Locate the cell with the specified text and output its (X, Y) center coordinate. 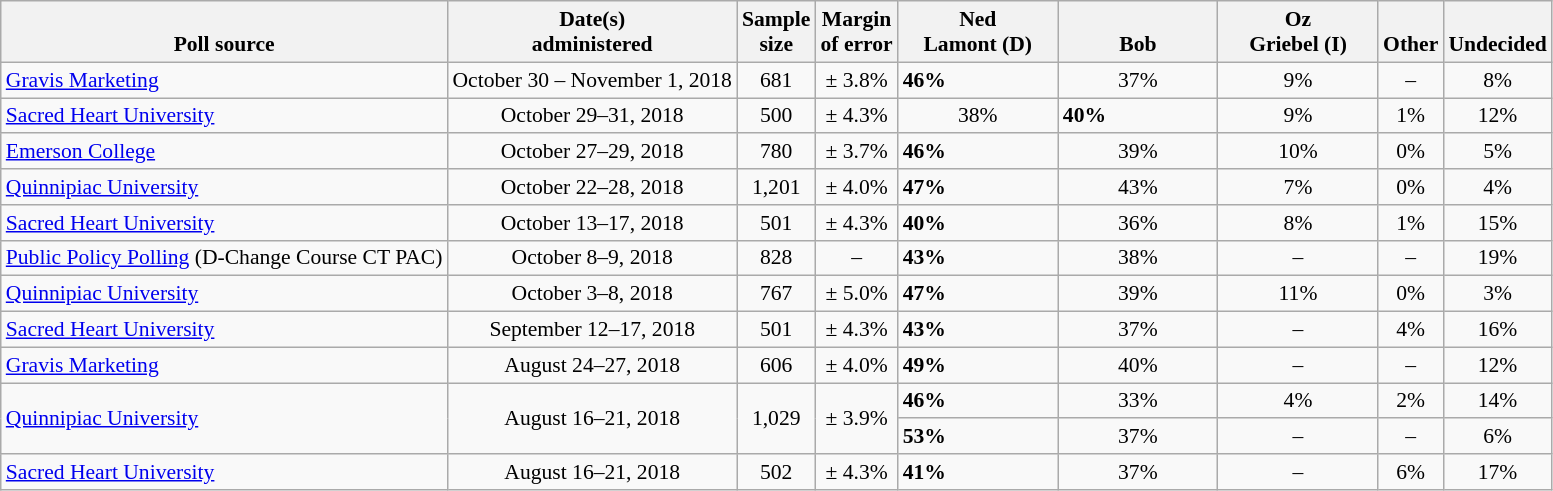
1,029 (776, 418)
14% (1497, 401)
August 24–27, 2018 (592, 365)
October 27–29, 2018 (592, 152)
Undecided (1497, 32)
± 5.0% (856, 294)
October 30 – November 1, 2018 (592, 80)
500 (776, 116)
10% (1298, 152)
828 (776, 258)
OzGriebel (I) (1298, 32)
53% (978, 437)
± 3.9% (856, 418)
October 8–9, 2018 (592, 258)
17% (1497, 472)
16% (1497, 330)
5% (1497, 152)
1,201 (776, 187)
49% (978, 365)
Other (1410, 32)
Marginof error (856, 32)
± 3.8% (856, 80)
36% (1138, 223)
681 (776, 80)
15% (1497, 223)
3% (1497, 294)
NedLamont (D) (978, 32)
October 13–17, 2018 (592, 223)
767 (776, 294)
± 3.7% (856, 152)
33% (1138, 401)
19% (1497, 258)
606 (776, 365)
Poll source (224, 32)
Samplesize (776, 32)
Public Policy Polling (D-Change Course CT PAC) (224, 258)
Date(s)administered (592, 32)
780 (776, 152)
11% (1298, 294)
October 22–28, 2018 (592, 187)
2% (1410, 401)
October 3–8, 2018 (592, 294)
September 12–17, 2018 (592, 330)
502 (776, 472)
7% (1298, 187)
Bob (1138, 32)
41% (978, 472)
Emerson College (224, 152)
October 29–31, 2018 (592, 116)
